Return the (X, Y) coordinate for the center point of the cell that contains the specified text.  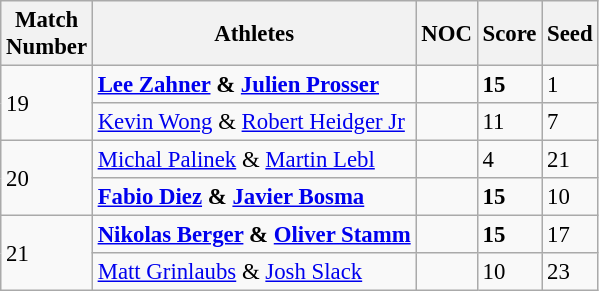
Nikolas Berger & Oliver Stamm (254, 235)
17 (570, 235)
Michal Palinek & Martin Lebl (254, 160)
10 (570, 197)
Seed (570, 34)
NOC (446, 34)
Fabio Diez & Javier Bosma (254, 197)
11 (510, 122)
Lee Zahner & Julien Prosser (254, 85)
Kevin Wong & Robert Heidger Jr (254, 122)
4 (510, 160)
19 (47, 104)
Score (510, 34)
20 (47, 178)
Athletes (254, 34)
Match Number (47, 34)
1 (570, 85)
7 (570, 122)
